Provide the [X, Y] coordinate of the cell's center where the given text is located.  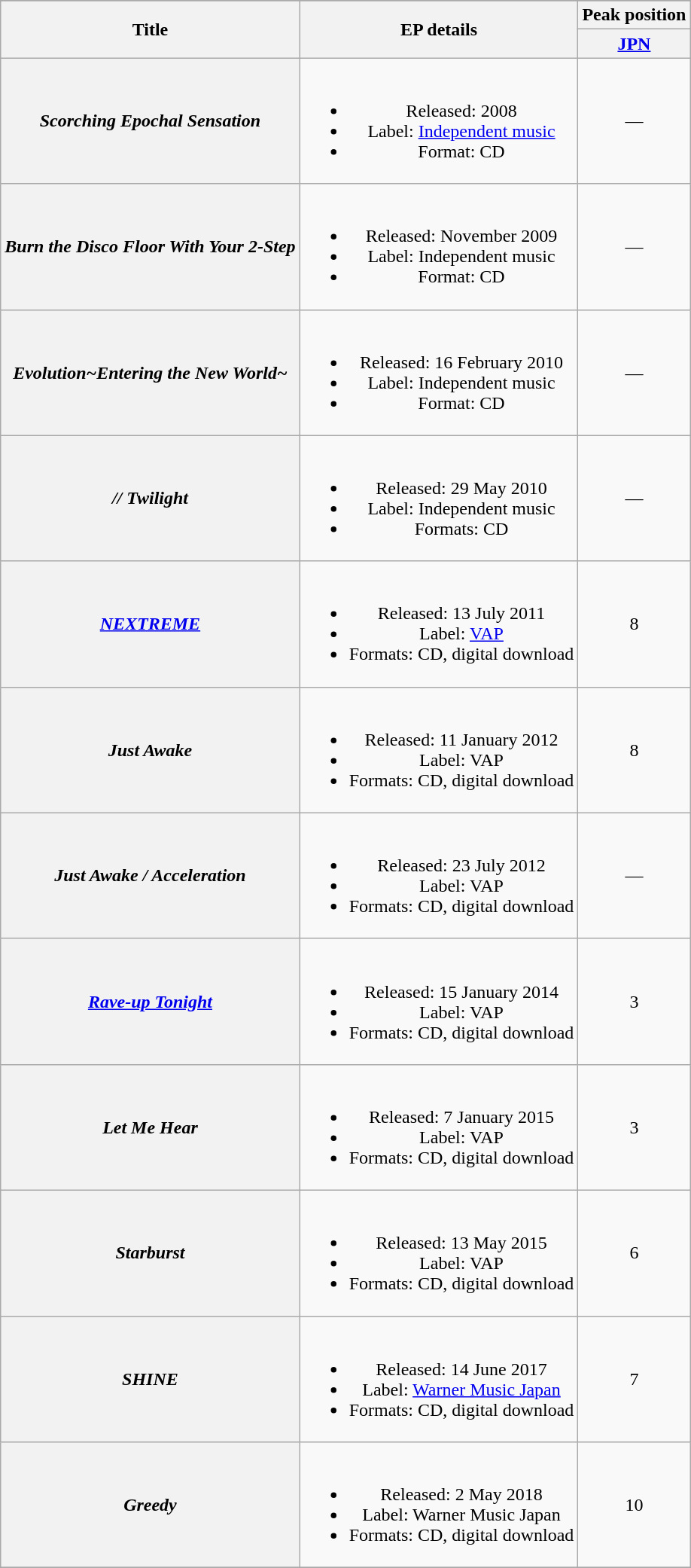
// Twilight [151, 499]
Released: 13 May 2015Label: VAPFormats: CD, digital download [439, 1253]
EP details [439, 29]
Released: 14 June 2017Label: Warner Music JapanFormats: CD, digital download [439, 1380]
7 [634, 1380]
Scorching Epochal Sensation [151, 120]
Evolution~Entering the New World~ [151, 372]
Released: 2008Label: Independent musicFormat: CD [439, 120]
6 [634, 1253]
Just Awake / Acceleration [151, 875]
Released: 15 January 2014Label: VAPFormats: CD, digital download [439, 1002]
Let Me Hear [151, 1127]
JPN [634, 44]
SHINE [151, 1380]
Released: 16 February 2010Label: Independent musicFormat: CD [439, 372]
10 [634, 1505]
Released: 7 January 2015Label: VAPFormats: CD, digital download [439, 1127]
Peak position [634, 15]
Just Awake [151, 750]
Released: November 2009Label: Independent musicFormat: CD [439, 247]
Title [151, 29]
Released: 29 May 2010Label: Independent musicFormats: CD [439, 499]
Rave-up Tonight [151, 1002]
Released: 23 July 2012Label: VAPFormats: CD, digital download [439, 875]
NEXTREME [151, 624]
Released: 13 July 2011Label: VAPFormats: CD, digital download [439, 624]
Released: 11 January 2012Label: VAPFormats: CD, digital download [439, 750]
Starburst [151, 1253]
Released: 2 May 2018Label: Warner Music JapanFormats: CD, digital download [439, 1505]
Greedy [151, 1505]
Burn the Disco Floor With Your 2-Step [151, 247]
